Capture the cell that displays the provided text and extract its (x, y) central coordinate. 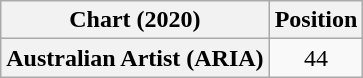
44 (316, 58)
Position (316, 20)
Australian Artist (ARIA) (135, 58)
Chart (2020) (135, 20)
